Search for the cell housing the specified text and yield its (X, Y) center coordinate. 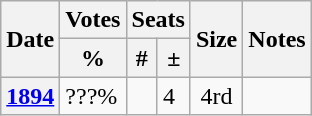
% (93, 58)
Votes (93, 20)
Notes (277, 39)
Seats (158, 20)
± (174, 58)
4rd (216, 96)
# (142, 58)
4 (174, 96)
Date (30, 39)
1894 (30, 96)
Size (216, 39)
???% (93, 96)
